Scan for the cell matching the given text and deliver its [X, Y] coordinate at center. 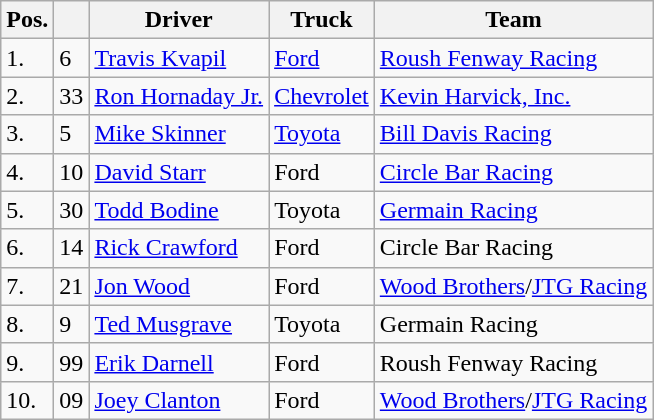
10. [28, 400]
Ted Musgrave [179, 324]
Erik Darnell [179, 362]
Driver [179, 20]
Kevin Harvick, Inc. [513, 96]
9. [28, 362]
30 [72, 210]
99 [72, 362]
Pos. [28, 20]
3. [28, 134]
Travis Kvapil [179, 58]
10 [72, 172]
14 [72, 248]
Joey Clanton [179, 400]
1. [28, 58]
33 [72, 96]
21 [72, 286]
4. [28, 172]
8. [28, 324]
David Starr [179, 172]
5 [72, 134]
09 [72, 400]
Rick Crawford [179, 248]
Team [513, 20]
Todd Bodine [179, 210]
Bill Davis Racing [513, 134]
9 [72, 324]
5. [28, 210]
6. [28, 248]
Truck [322, 20]
7. [28, 286]
Jon Wood [179, 286]
2. [28, 96]
Chevrolet [322, 96]
Mike Skinner [179, 134]
Ron Hornaday Jr. [179, 96]
6 [72, 58]
